Return (x, y) of the center of cell containing provided text 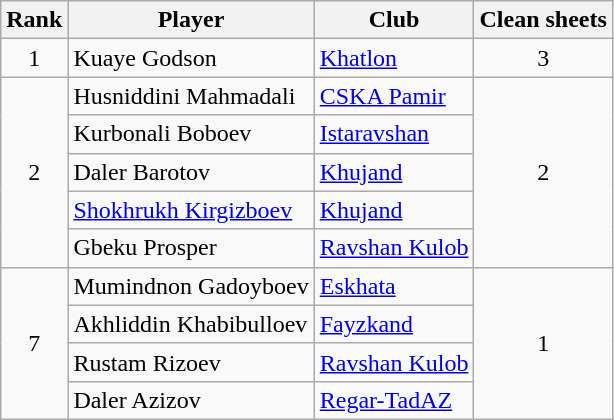
Rank (34, 20)
Player (191, 20)
Akhliddin Khabibulloev (191, 324)
Clean sheets (543, 20)
Rustam Rizoev (191, 362)
Daler Azizov (191, 400)
Husniddini Mahmadali (191, 96)
Gbeku Prosper (191, 248)
Club (394, 20)
Daler Barotov (191, 172)
7 (34, 343)
Kuaye Godson (191, 58)
Fayzkand (394, 324)
Mumindnon Gadoyboev (191, 286)
Shokhrukh Kirgizboev (191, 210)
Kurbonali Boboev (191, 134)
3 (543, 58)
CSKA Pamir (394, 96)
Eskhata (394, 286)
Khatlon (394, 58)
Regar-TadAZ (394, 400)
Istaravshan (394, 134)
